Locate the cell with the specified text and output its (x, y) center coordinate. 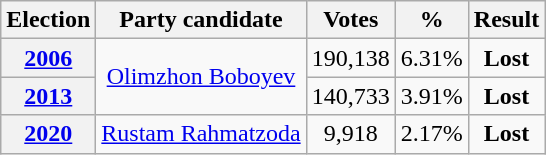
2006 (48, 58)
Rustam Rahmatzoda (201, 134)
3.91% (432, 96)
Olimzhon Boboyev (201, 77)
Votes (350, 20)
6.31% (432, 58)
140,733 (350, 96)
% (432, 20)
2.17% (432, 134)
2013 (48, 96)
2020 (48, 134)
9,918 (350, 134)
Election (48, 20)
Result (506, 20)
Party candidate (201, 20)
190,138 (350, 58)
